Capture the cell that displays the provided text and extract its (x, y) central coordinate. 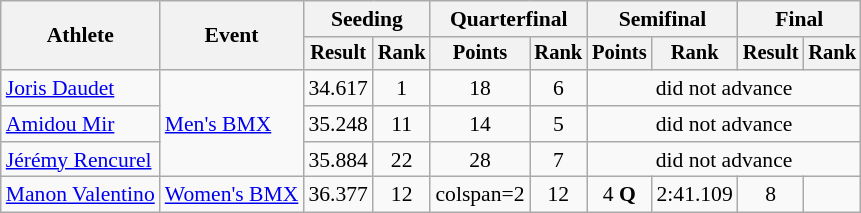
35.884 (338, 160)
Men's BMX (232, 124)
Manon Valentino (80, 195)
14 (480, 124)
2:41.109 (694, 195)
7 (559, 160)
36.377 (338, 195)
5 (559, 124)
28 (480, 160)
Jérémy Rencurel (80, 160)
Final (800, 19)
22 (402, 160)
Event (232, 36)
Joris Daudet (80, 88)
1 (402, 88)
35.248 (338, 124)
6 (559, 88)
11 (402, 124)
Amidou Mir (80, 124)
Women's BMX (232, 195)
colspan=2 (480, 195)
18 (480, 88)
8 (771, 195)
Athlete (80, 36)
34.617 (338, 88)
Semifinal (662, 19)
Quarterfinal (508, 19)
4 Q (619, 195)
Seeding (366, 19)
